Find where the given text appears and provide that cell's center as [X, Y] coordinate. 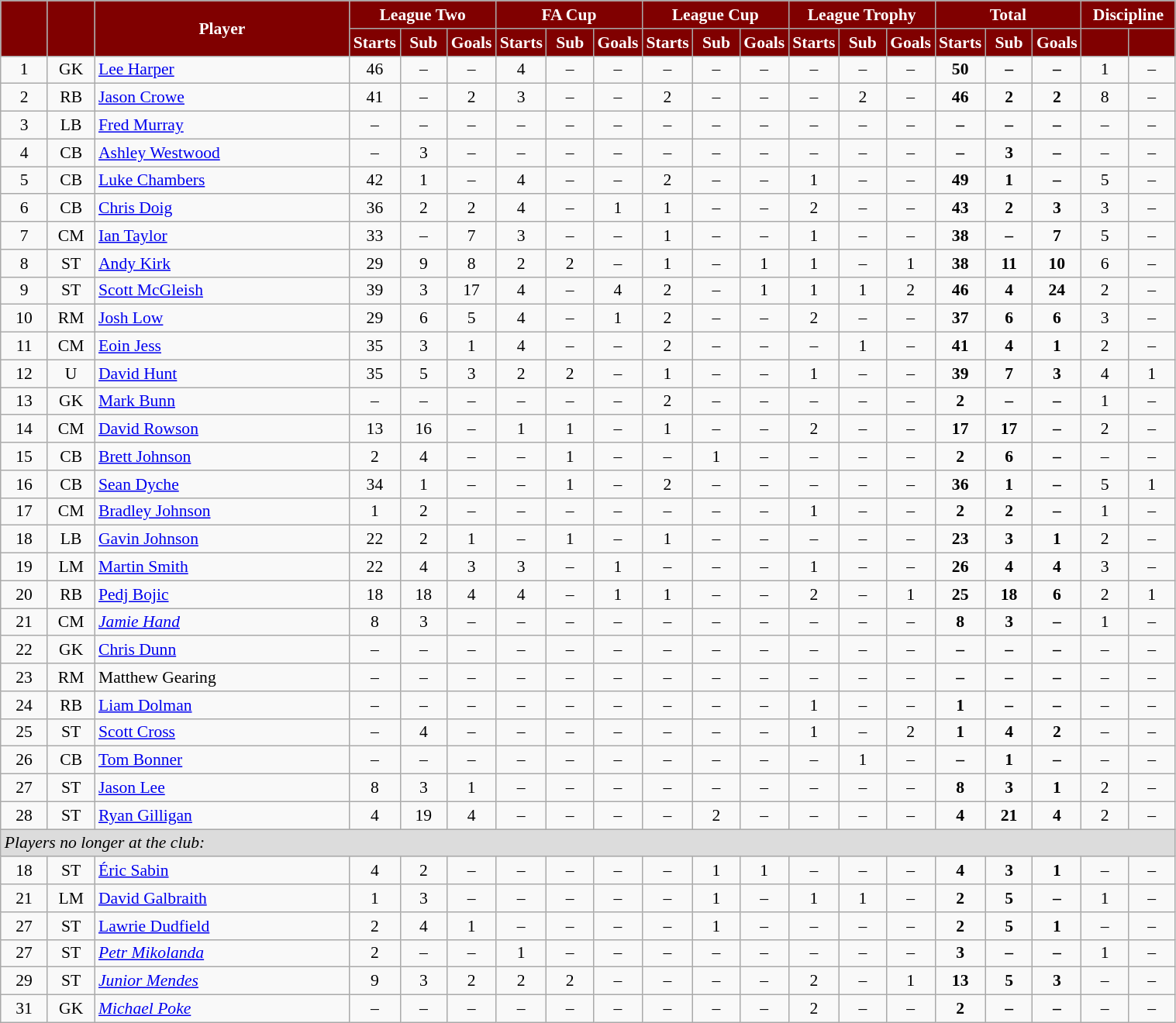
Ashley Westwood [222, 153]
Jason Crowe [222, 98]
14 [25, 429]
Josh Low [222, 319]
Andy Kirk [222, 263]
Ian Taylor [222, 236]
Total [1008, 15]
37 [960, 319]
League Cup [715, 15]
Discipline [1129, 15]
Scott McGleish [222, 291]
15 [25, 456]
Mark Bunn [222, 401]
David Rowson [222, 429]
Players no longer at the club: [588, 843]
34 [375, 484]
Lawrie Dudfield [222, 926]
League Two [423, 15]
Chris Dunn [222, 650]
FA Cup [569, 15]
David Galbraith [222, 898]
Eoin Jess [222, 346]
49 [960, 181]
Jason Lee [222, 788]
Matthew Gearing [222, 677]
Fred Murray [222, 126]
Bradley Johnson [222, 511]
31 [25, 1009]
20 [25, 594]
U [71, 374]
50 [960, 70]
Jamie Hand [222, 622]
Player [222, 28]
Martin Smith [222, 567]
43 [960, 208]
Petr Mikolanda [222, 953]
28 [25, 815]
Brett Johnson [222, 456]
42 [375, 181]
Lee Harper [222, 70]
Chris Doig [222, 208]
Liam Dolman [222, 705]
Tom Bonner [222, 760]
Pedj Bojic [222, 594]
Ryan Gilligan [222, 815]
Sean Dyche [222, 484]
Junior Mendes [222, 981]
33 [375, 236]
12 [25, 374]
Éric Sabin [222, 871]
Luke Chambers [222, 181]
Michael Poke [222, 1009]
League Trophy [862, 15]
David Hunt [222, 374]
Scott Cross [222, 732]
Gavin Johnson [222, 539]
